Scan for the cell matching the given text and deliver its [X, Y] coordinate at center. 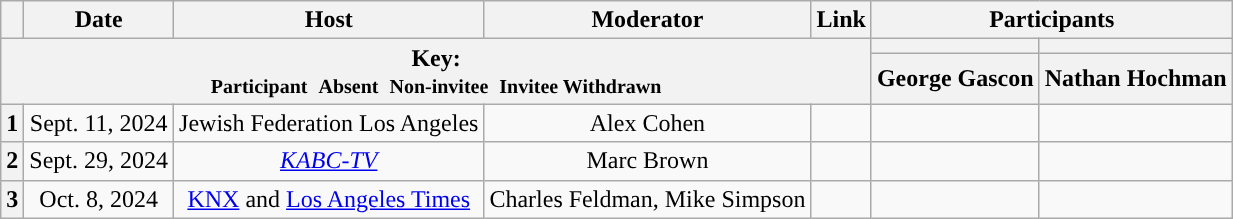
Sept. 29, 2024 [99, 161]
Host [329, 20]
Marc Brown [648, 161]
Date [99, 20]
Key: Participant Absent Non-invitee Invitee Withdrawn [436, 72]
Link [841, 20]
Moderator [648, 20]
Oct. 8, 2024 [99, 199]
2 [12, 161]
KABC-TV [329, 161]
Alex Cohen [648, 123]
KNX and Los Angeles Times [329, 199]
Nathan Hochman [1136, 78]
Sept. 11, 2024 [99, 123]
George Gascon [955, 78]
3 [12, 199]
Participants [1052, 20]
Jewish Federation Los Angeles [329, 123]
1 [12, 123]
Charles Feldman, Mike Simpson [648, 199]
